Provide the [X, Y] coordinate of the cell's center where the given text is located.  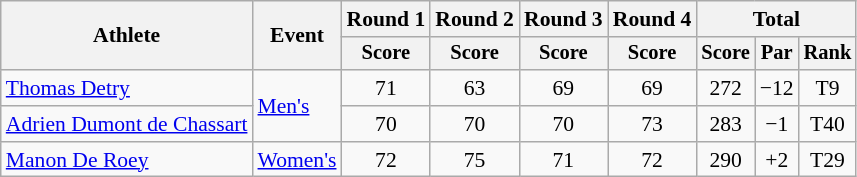
T9 [828, 88]
73 [652, 124]
−12 [777, 88]
Total [776, 19]
Round 3 [564, 19]
T40 [828, 124]
283 [725, 124]
71 [386, 88]
Men's [296, 106]
Event [296, 36]
Thomas Detry [127, 88]
Round 1 [386, 19]
Round 4 [652, 19]
Round 2 [474, 19]
Par [777, 54]
Rank [828, 54]
Adrien Dumont de Chassart [127, 124]
63 [474, 88]
−1 [777, 124]
Athlete [127, 36]
272 [725, 88]
